For the text-containing cell, return its midpoint in (x, y) coordinate format. 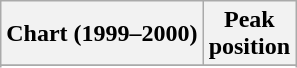
Peakposition (249, 34)
Chart (1999–2000) (102, 34)
